Return the (x, y) coordinate for the center point of the cell that contains the specified text.  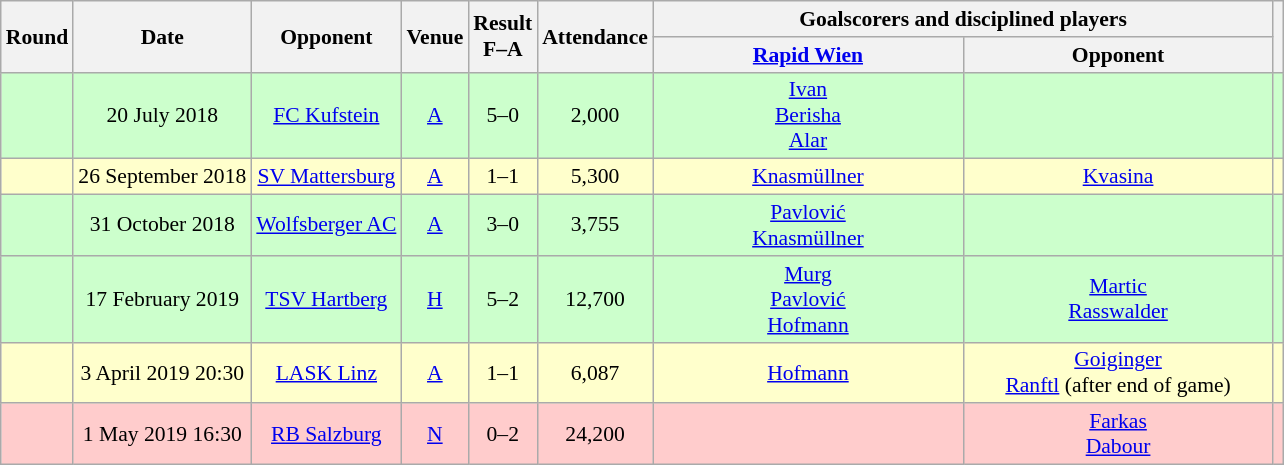
Venue (434, 36)
Rapid Wien (808, 55)
0–2 (502, 434)
Goalscorers and disciplined players (963, 19)
Knasmüllner (808, 177)
SV Mattersburg (326, 177)
Farkas Dabour (1118, 434)
FC Kufstein (326, 116)
Date (162, 36)
RB Salzburg (326, 434)
3,755 (595, 226)
20 July 2018 (162, 116)
Ivan Berisha Alar (808, 116)
2,000 (595, 116)
N (434, 434)
Pavlović Knasmüllner (808, 226)
6,087 (595, 372)
Hofmann (808, 372)
3–0 (502, 226)
TSV Hartberg (326, 300)
31 October 2018 (162, 226)
17 February 2019 (162, 300)
5–2 (502, 300)
12,700 (595, 300)
5,300 (595, 177)
Round (38, 36)
24,200 (595, 434)
26 September 2018 (162, 177)
Attendance (595, 36)
Kvasina (1118, 177)
3 April 2019 20:30 (162, 372)
ResultF–A (502, 36)
Martic Rasswalder (1118, 300)
Wolfsberger AC (326, 226)
LASK Linz (326, 372)
Murg Pavlović Hofmann (808, 300)
5–0 (502, 116)
Goiginger Ranftl (after end of game) (1118, 372)
1 May 2019 16:30 (162, 434)
H (434, 300)
